Return [x, y] of the center of cell containing provided text 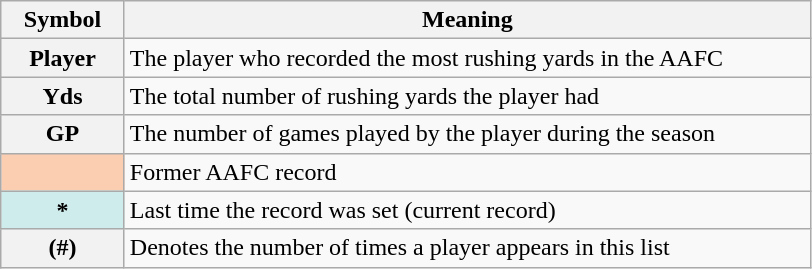
The player who recorded the most rushing yards in the AAFC [467, 58]
* [63, 210]
Yds [63, 96]
Meaning [467, 20]
The total number of rushing yards the player had [467, 96]
Last time the record was set (current record) [467, 210]
Player [63, 58]
The number of games played by the player during the season [467, 134]
Denotes the number of times a player appears in this list [467, 248]
GP [63, 134]
Symbol [63, 20]
Former AAFC record [467, 172]
(#) [63, 248]
